From the cell containing the given text, extract its center point as [X, Y] coordinate. 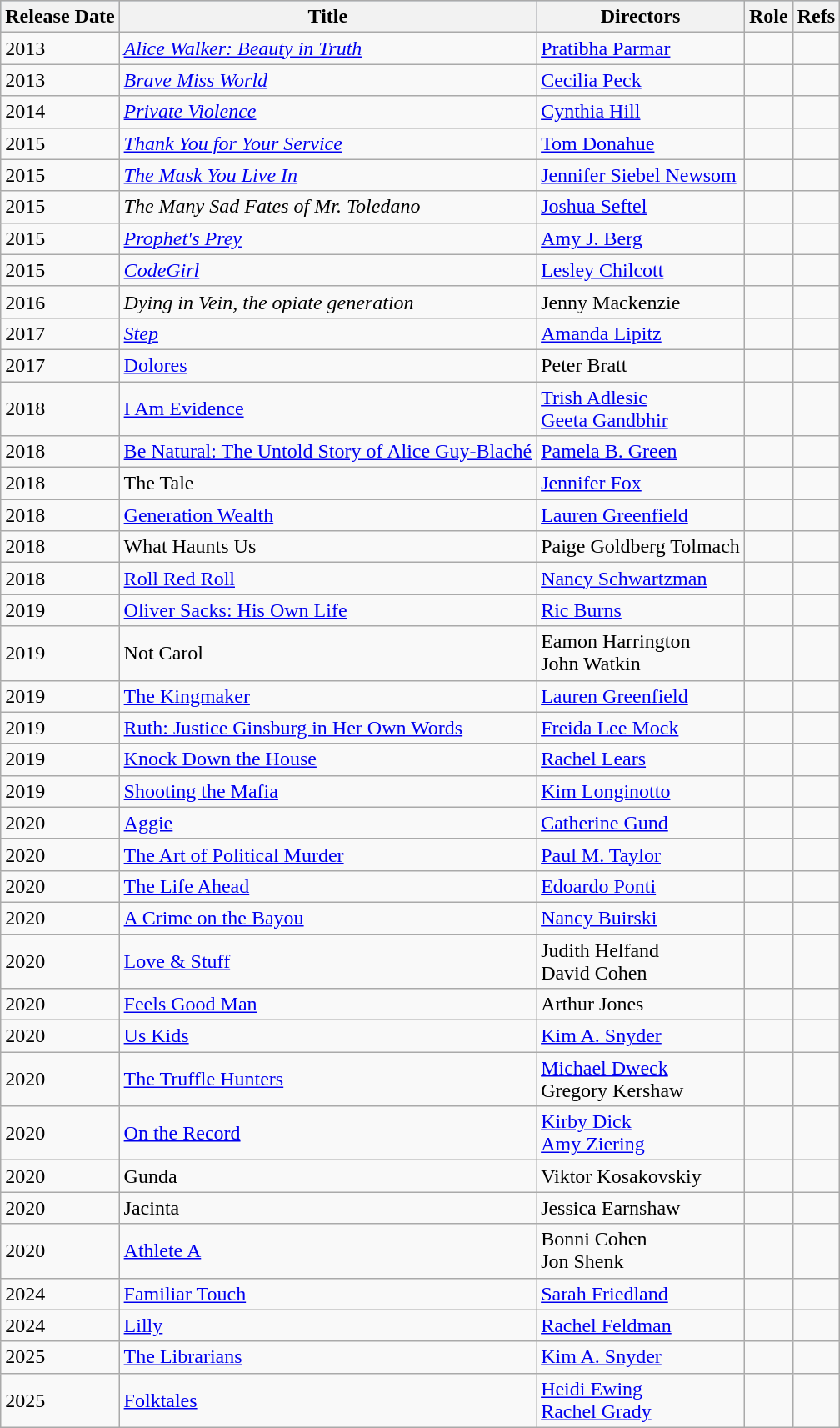
The Truffle Hunters [328, 1079]
Amy J. Berg [641, 238]
Role [768, 17]
Joshua Seftel [641, 207]
Be Natural: The Untold Story of Alice Guy-Blaché [328, 452]
Bonni CohenJon Shenk [641, 1250]
Cecilia Peck [641, 80]
Jacinta [328, 1208]
2014 [60, 112]
Trish AdlesicGeeta Gandbhir [641, 408]
The Life Ahead [328, 886]
Knock Down the House [328, 759]
Not Carol [328, 654]
Catherine Gund [641, 823]
Amanda Lipitz [641, 333]
Release Date [60, 17]
Viktor Kosakovskiy [641, 1176]
Nancy Buirski [641, 918]
Judith HelfandDavid Cohen [641, 960]
Ruth: Justice Ginsburg in Her Own Words [328, 728]
Jenny Mackenzie [641, 302]
Refs [816, 17]
The Tale [328, 484]
Rachel Feldman [641, 1325]
Directors [641, 17]
Folktales [328, 1400]
Aggie [328, 823]
Eamon HarringtonJohn Watkin [641, 654]
I Am Evidence [328, 408]
Lesley Chilcott [641, 270]
Athlete A [328, 1250]
2016 [60, 302]
Kim Longinotto [641, 791]
Prophet's Prey [328, 238]
Sarah Friedland [641, 1294]
Pamela B. Green [641, 452]
Peter Bratt [641, 365]
Michael DweckGregory Kershaw [641, 1079]
Heidi EwingRachel Grady [641, 1400]
Kirby DickAmy Ziering [641, 1134]
The Mask You Live In [328, 175]
Love & Stuff [328, 960]
Dolores [328, 365]
Thank You for Your Service [328, 143]
Oliver Sacks: His Own Life [328, 610]
Paul M. Taylor [641, 854]
A Crime on the Bayou [328, 918]
Paige Goldberg Tolmach [641, 547]
Tom Donahue [641, 143]
Nancy Schwartzman [641, 579]
The Kingmaker [328, 696]
Familiar Touch [328, 1294]
Us Kids [328, 1036]
Cynthia Hill [641, 112]
Pratibha Parmar [641, 48]
On the Record [328, 1134]
The Art of Political Murder [328, 854]
Feels Good Man [328, 1005]
What Haunts Us [328, 547]
Jennifer Siebel Newsom [641, 175]
Freida Lee Mock [641, 728]
Arthur Jones [641, 1005]
Rachel Lears [641, 759]
Brave Miss World [328, 80]
Title [328, 17]
Alice Walker: Beauty in Truth [328, 48]
CodeGirl [328, 270]
The Librarians [328, 1357]
Generation Wealth [328, 515]
Jessica Earnshaw [641, 1208]
Lilly [328, 1325]
Ric Burns [641, 610]
Step [328, 333]
Jennifer Fox [641, 484]
Edoardo Ponti [641, 886]
Shooting the Mafia [328, 791]
Gunda [328, 1176]
The Many Sad Fates of Mr. Toledano [328, 207]
Private Violence [328, 112]
Roll Red Roll [328, 579]
Dying in Vein, the opiate generation [328, 302]
